From the cell containing the given text, extract its center point as [x, y] coordinate. 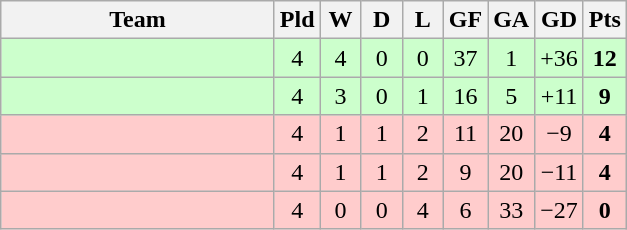
−11 [560, 172]
16 [465, 96]
Team [138, 20]
−27 [560, 210]
GA [512, 20]
Pld [297, 20]
−9 [560, 134]
+11 [560, 96]
L [422, 20]
GF [465, 20]
12 [604, 58]
3 [340, 96]
11 [465, 134]
6 [465, 210]
+36 [560, 58]
37 [465, 58]
Pts [604, 20]
W [340, 20]
33 [512, 210]
D [382, 20]
5 [512, 96]
GD [560, 20]
